Detect which cell encompasses the target text, then output its (x, y) center coordinate. 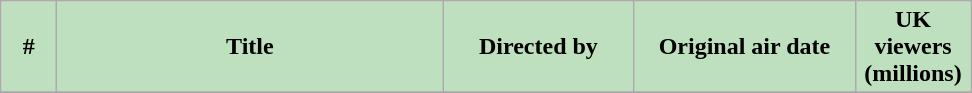
Directed by (538, 47)
Original air date (744, 47)
Title (250, 47)
UK viewers(millions) (913, 47)
# (29, 47)
